Detect which cell encompasses the target text, then output its [X, Y] center coordinate. 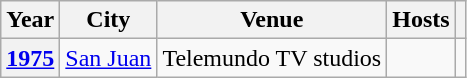
Telemundo TV studios [272, 58]
San Juan [108, 58]
Hosts [421, 20]
1975 [30, 58]
City [108, 20]
Year [30, 20]
Venue [272, 20]
